Provide the [x, y] coordinate of the cell's center where the given text is located.  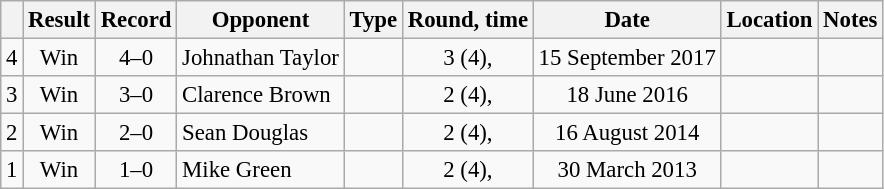
1 [12, 170]
1–0 [136, 170]
Date [627, 20]
Clarence Brown [260, 95]
18 June 2016 [627, 95]
15 September 2017 [627, 58]
Notes [850, 20]
2 [12, 133]
Mike Green [260, 170]
Johnathan Taylor [260, 58]
3–0 [136, 95]
30 March 2013 [627, 170]
Type [373, 20]
Sean Douglas [260, 133]
3 [12, 95]
2–0 [136, 133]
Result [60, 20]
Record [136, 20]
Location [770, 20]
Round, time [468, 20]
3 (4), [468, 58]
Opponent [260, 20]
4 [12, 58]
4–0 [136, 58]
16 August 2014 [627, 133]
